Determine the [x, y] coordinate at the center of the cell enclosing the given text.  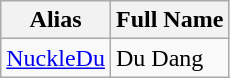
Full Name [169, 20]
Du Dang [169, 58]
Alias [56, 20]
NuckleDu [56, 58]
